Detect which cell encompasses the target text, then output its [x, y] center coordinate. 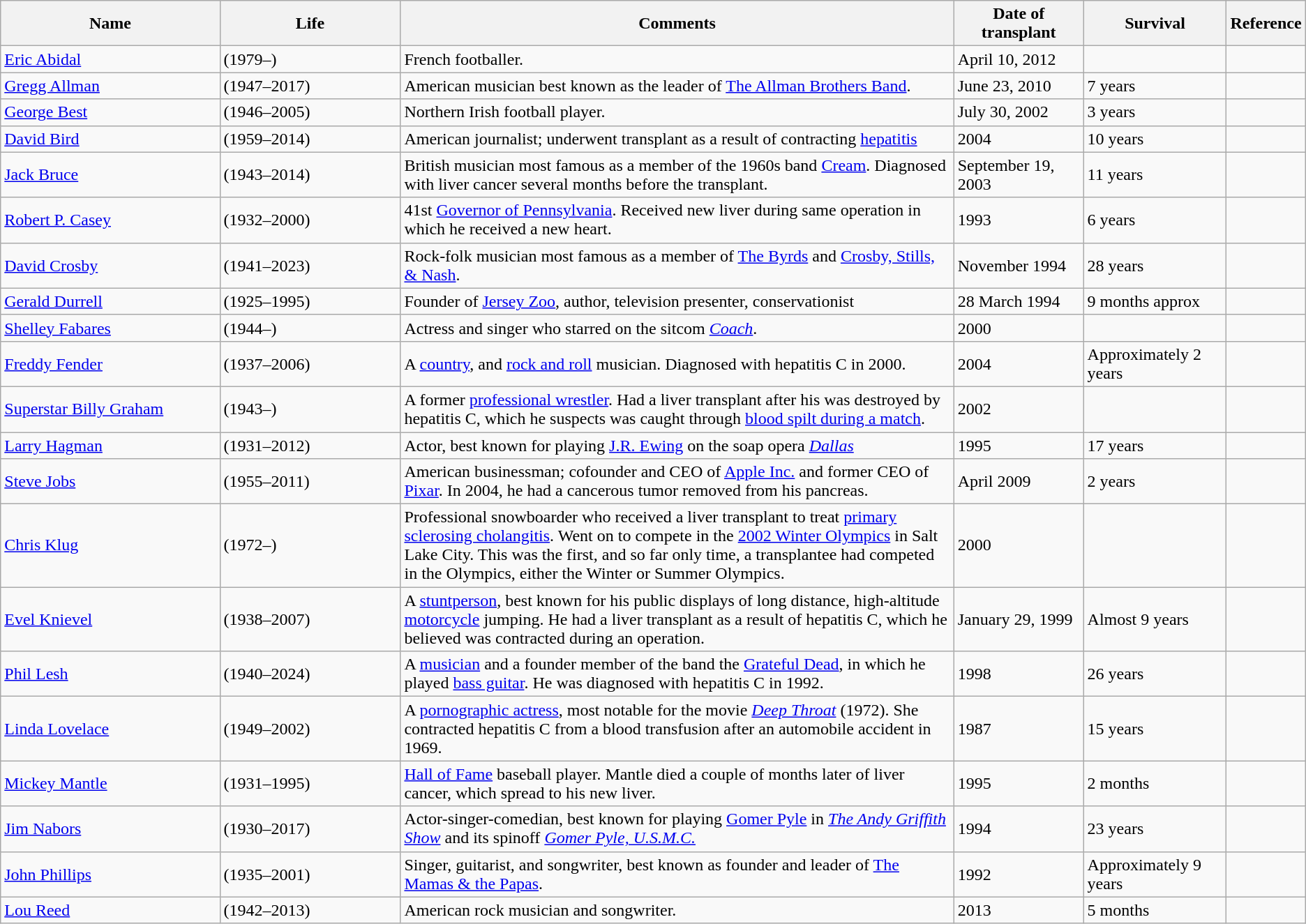
(1935–2001) [310, 874]
Name [110, 24]
Chris Klug [110, 545]
5 months [1155, 910]
Rock-folk musician most famous as a member of The Byrds and Crosby, Stills, & Nash. [677, 265]
(1943–) [310, 409]
(1944–) [310, 328]
American businessman; cofounder and CEO of Apple Inc. and former CEO of Pixar. In 2004, he had a cancerous tumor removed from his pancreas. [677, 481]
(1947–2017) [310, 86]
2002 [1019, 409]
Gerald Durrell [110, 301]
(1931–1995) [310, 784]
28 March 1994 [1019, 301]
(1941–2023) [310, 265]
(1940–2024) [310, 674]
Singer, guitarist, and songwriter, best known as founder and leader of The Mamas & the Papas. [677, 874]
Actor, best known for playing J.R. Ewing on the soap opera Dallas [677, 446]
American rock musician and songwriter. [677, 910]
Superstar Billy Graham [110, 409]
(1946–2005) [310, 112]
Northern Irish football player. [677, 112]
28 years [1155, 265]
1993 [1019, 220]
(1955–2011) [310, 481]
Life [310, 24]
American journalist; underwent transplant as a result of contracting hepatitis [677, 139]
17 years [1155, 446]
(1959–2014) [310, 139]
Actor-singer-comedian, best known for playing Gomer Pyle in The Andy Griffith Show and its spinoff Gomer Pyle, U.S.M.C. [677, 828]
1987 [1019, 729]
1992 [1019, 874]
9 months approx [1155, 301]
Survival [1155, 24]
2013 [1019, 910]
(1931–2012) [310, 446]
41st Governor of Pennsylvania. Received new liver during same operation in which he received a new heart. [677, 220]
Mickey Mantle [110, 784]
George Best [110, 112]
January 29, 1999 [1019, 619]
1994 [1019, 828]
Lou Reed [110, 910]
April 2009 [1019, 481]
Freddy Fender [110, 364]
(1932–2000) [310, 220]
July 30, 2002 [1019, 112]
2 months [1155, 784]
7 years [1155, 86]
Phil Lesh [110, 674]
November 1994 [1019, 265]
11 years [1155, 174]
September 19, 2003 [1019, 174]
French footballer. [677, 59]
10 years [1155, 139]
2 years [1155, 481]
Date of transplant [1019, 24]
Reference [1266, 24]
(1938–2007) [310, 619]
Larry Hagman [110, 446]
(1972–) [310, 545]
June 23, 2010 [1019, 86]
Linda Lovelace [110, 729]
British musician most famous as a member of the 1960s band Cream. Diagnosed with liver cancer several months before the transplant. [677, 174]
Almost 9 years [1155, 619]
Approximately 9 years [1155, 874]
(1925–1995) [310, 301]
Evel Knievel [110, 619]
David Crosby [110, 265]
A country, and rock and roll musician. Diagnosed with hepatitis C in 2000. [677, 364]
(1979–) [310, 59]
(1930–2017) [310, 828]
Founder of Jersey Zoo, author, television presenter, conservationist [677, 301]
American musician best known as the leader of The Allman Brothers Band. [677, 86]
April 10, 2012 [1019, 59]
15 years [1155, 729]
David Bird [110, 139]
6 years [1155, 220]
Comments [677, 24]
Shelley Fabares [110, 328]
A musician and a founder member of the band the Grateful Dead, in which he played bass guitar. He was diagnosed with hepatitis C in 1992. [677, 674]
3 years [1155, 112]
John Phillips [110, 874]
(1949–2002) [310, 729]
Eric Abidal [110, 59]
(1943–2014) [310, 174]
Jack Bruce [110, 174]
Approximately 2 years [1155, 364]
23 years [1155, 828]
Steve Jobs [110, 481]
Gregg Allman [110, 86]
(1942–2013) [310, 910]
(1937–2006) [310, 364]
Robert P. Casey [110, 220]
Jim Nabors [110, 828]
26 years [1155, 674]
1998 [1019, 674]
Hall of Fame baseball player. Mantle died a couple of months later of liver cancer, which spread to his new liver. [677, 784]
Actress and singer who starred on the sitcom Coach. [677, 328]
